Extract the [x, y] coordinate from the center of the cell holding the provided text.  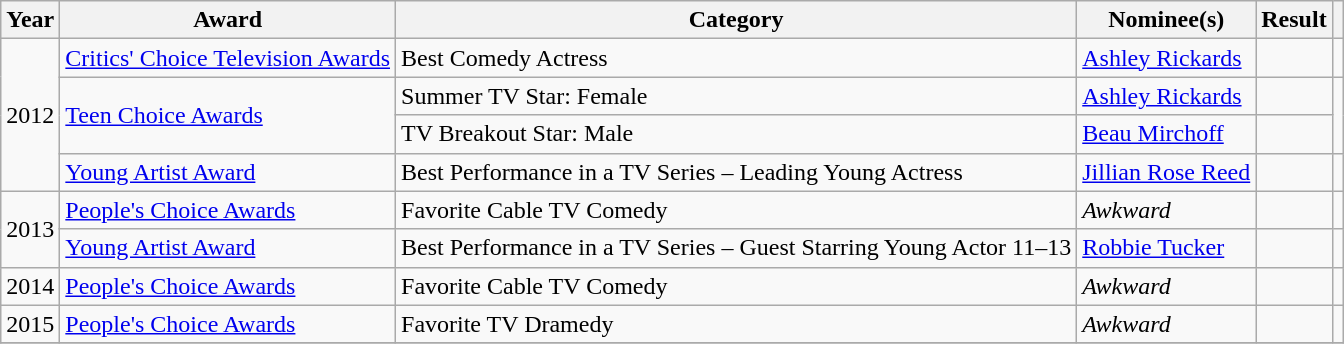
Jillian Rose Reed [1166, 172]
Best Performance in a TV Series – Guest Starring Young Actor 11–13 [736, 248]
Summer TV Star: Female [736, 96]
Award [228, 20]
Category [736, 20]
Result [1294, 20]
Nominee(s) [1166, 20]
TV Breakout Star: Male [736, 134]
Beau Mirchoff [1166, 134]
2014 [30, 286]
Favorite TV Dramedy [736, 324]
2013 [30, 229]
Year [30, 20]
2015 [30, 324]
Best Performance in a TV Series – Leading Young Actress [736, 172]
Best Comedy Actress [736, 58]
Critics' Choice Television Awards [228, 58]
Robbie Tucker [1166, 248]
Teen Choice Awards [228, 115]
2012 [30, 115]
